Provide the [x, y] coordinate of the cell's center where the given text is located.  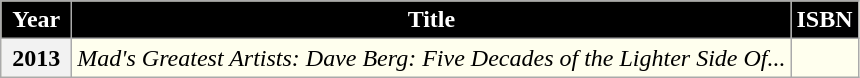
Year [36, 20]
2013 [36, 58]
Mad's Greatest Artists: Dave Berg: Five Decades of the Lighter Side Of... [432, 58]
ISBN [824, 20]
Title [432, 20]
